Scan for the cell matching the given text and deliver its (x, y) coordinate at center. 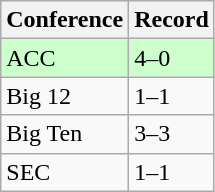
Conference (65, 20)
SEC (65, 172)
Big Ten (65, 134)
4–0 (172, 58)
3–3 (172, 134)
Record (172, 20)
Big 12 (65, 96)
ACC (65, 58)
